Return (x, y) of the center of cell containing provided text 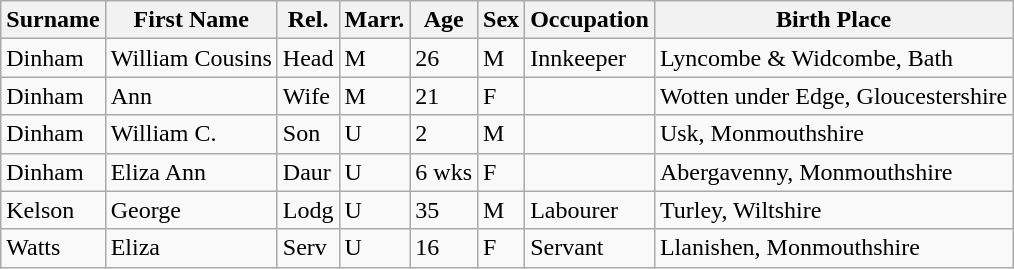
16 (444, 248)
Age (444, 20)
Labourer (590, 210)
35 (444, 210)
Ann (191, 96)
Servant (590, 248)
Birth Place (833, 20)
Serv (308, 248)
Wife (308, 96)
Watts (53, 248)
Abergavenny, Monmouthshire (833, 172)
6 wks (444, 172)
Turley, Wiltshire (833, 210)
Llanishen, Monmouthshire (833, 248)
Marr. (374, 20)
21 (444, 96)
Usk, Monmouthshire (833, 134)
George (191, 210)
William C. (191, 134)
Sex (502, 20)
Surname (53, 20)
First Name (191, 20)
Kelson (53, 210)
Son (308, 134)
Occupation (590, 20)
Head (308, 58)
William Cousins (191, 58)
Eliza Ann (191, 172)
Rel. (308, 20)
Lyncombe & Widcombe, Bath (833, 58)
Daur (308, 172)
Wotten under Edge, Gloucestershire (833, 96)
Innkeeper (590, 58)
26 (444, 58)
Eliza (191, 248)
2 (444, 134)
Lodg (308, 210)
